Return the (x, y) coordinate for the center point of the cell that contains the specified text.  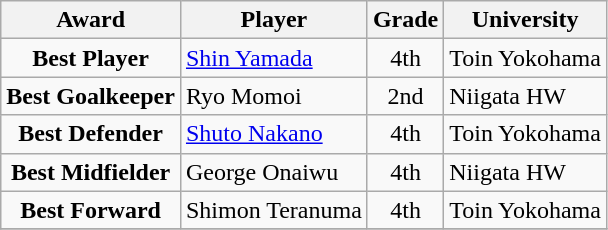
Ryo Momoi (274, 96)
2nd (405, 96)
Shin Yamada (274, 58)
University (526, 20)
Shuto Nakano (274, 134)
George Onaiwu (274, 172)
Best Defender (91, 134)
Grade (405, 20)
Player (274, 20)
Best Goalkeeper (91, 96)
Award (91, 20)
Best Forward (91, 210)
Best Player (91, 58)
Best Midfielder (91, 172)
Shimon Teranuma (274, 210)
